Return (x, y) of the center of cell containing provided text 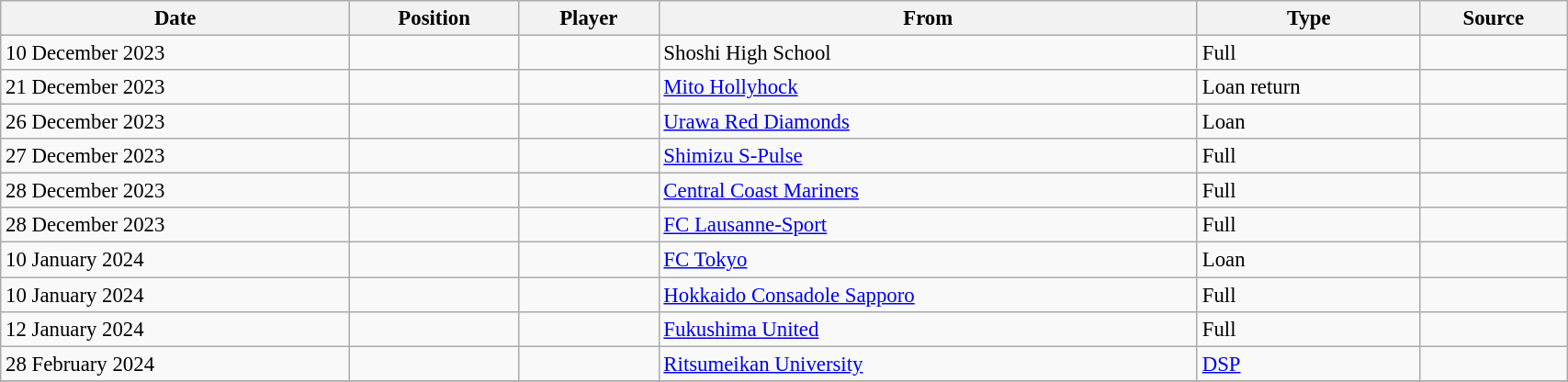
Ritsumeikan University (928, 364)
Mito Hollyhock (928, 87)
Player (590, 18)
12 January 2024 (175, 329)
Loan return (1308, 87)
27 December 2023 (175, 156)
Source (1494, 18)
FC Tokyo (928, 260)
21 December 2023 (175, 87)
Position (434, 18)
Urawa Red Diamonds (928, 122)
DSP (1308, 364)
28 February 2024 (175, 364)
Type (1308, 18)
Shoshi High School (928, 53)
Shimizu S-Pulse (928, 156)
Fukushima United (928, 329)
Central Coast Mariners (928, 191)
FC Lausanne-Sport (928, 225)
Date (175, 18)
Hokkaido Consadole Sapporo (928, 295)
26 December 2023 (175, 122)
10 December 2023 (175, 53)
From (928, 18)
